Return [X, Y] of the center of cell containing provided text 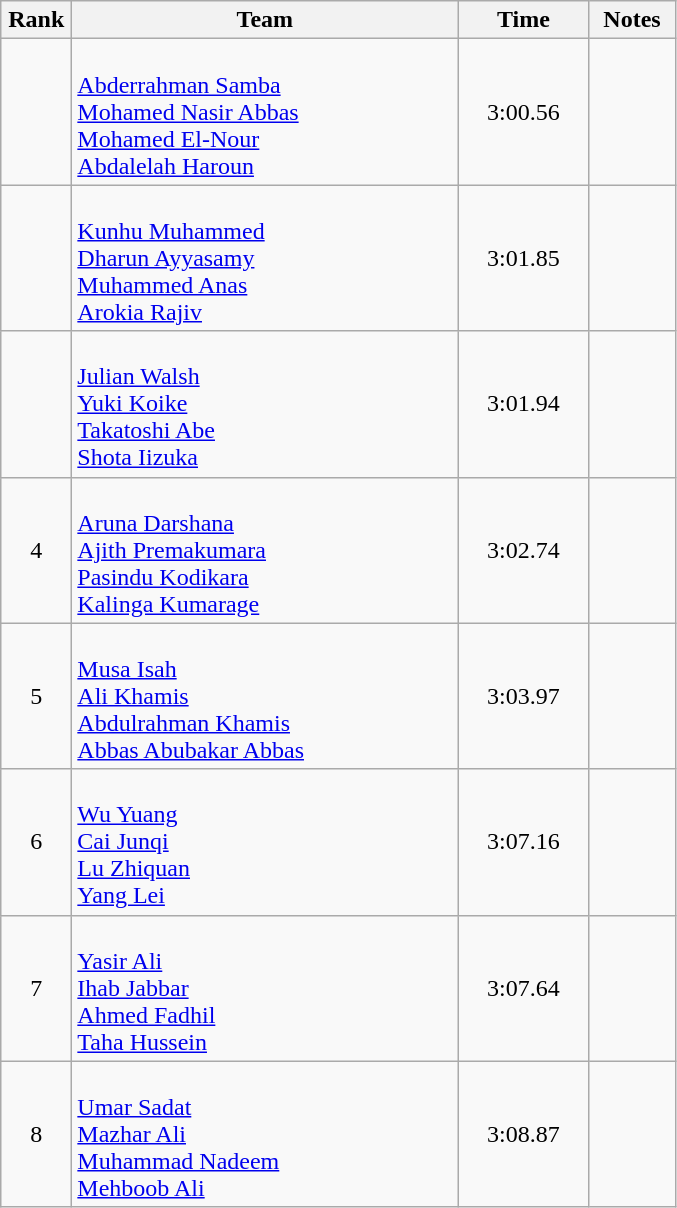
Yasir AliIhab JabbarAhmed FadhilTaha Hussein [265, 988]
Kunhu MuhammedDharun AyyasamyMuhammed AnasArokia Rajiv [265, 258]
7 [36, 988]
Notes [632, 20]
Julian WalshYuki KoikeTakatoshi AbeShota Iizuka [265, 404]
8 [36, 1134]
Umar SadatMazhar AliMuhammad NadeemMehboob Ali [265, 1134]
Musa IsahAli KhamisAbdulrahman KhamisAbbas Abubakar Abbas [265, 696]
3:00.56 [524, 112]
3:07.16 [524, 842]
Time [524, 20]
Wu YuangCai JunqiLu ZhiquanYang Lei [265, 842]
5 [36, 696]
3:01.94 [524, 404]
3:07.64 [524, 988]
6 [36, 842]
3:03.97 [524, 696]
Abderrahman SambaMohamed Nasir AbbasMohamed El-NourAbdalelah Haroun [265, 112]
3:02.74 [524, 550]
4 [36, 550]
Aruna DarshanaAjith PremakumaraPasindu KodikaraKalinga Kumarage [265, 550]
Rank [36, 20]
Team [265, 20]
3:08.87 [524, 1134]
3:01.85 [524, 258]
